Return the (x, y) coordinate for the center point of the cell that contains the specified text.  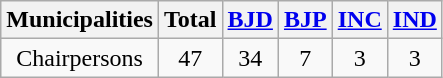
BJD (250, 20)
7 (305, 58)
Municipalities (80, 20)
INC (360, 20)
IND (414, 20)
47 (190, 58)
BJP (305, 20)
Total (190, 20)
34 (250, 58)
Chairpersons (80, 58)
